Locate the cell with the specified text and output its (x, y) center coordinate. 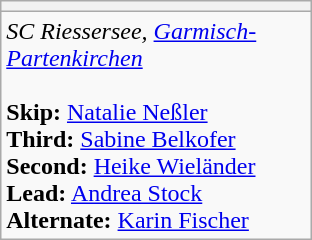
SC Riessersee, Garmisch-PartenkirchenSkip: Natalie Neßler Third: Sabine Belkofer Second: Heike Wieländer Lead: Andrea Stock Alternate: Karin Fischer (156, 126)
